For the text-containing cell, return its midpoint in (X, Y) coordinate format. 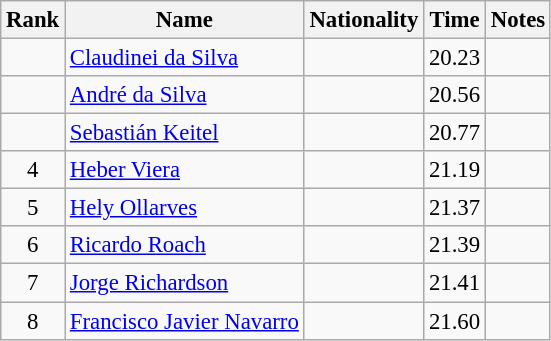
Jorge Richardson (185, 283)
21.60 (455, 321)
4 (33, 170)
André da Silva (185, 95)
21.41 (455, 283)
Claudinei da Silva (185, 58)
21.37 (455, 208)
Hely Ollarves (185, 208)
20.23 (455, 58)
Ricardo Roach (185, 245)
21.19 (455, 170)
Nationality (364, 20)
Notes (518, 20)
20.77 (455, 133)
7 (33, 283)
20.56 (455, 95)
21.39 (455, 245)
6 (33, 245)
5 (33, 208)
Rank (33, 20)
8 (33, 321)
Sebastián Keitel (185, 133)
Time (455, 20)
Francisco Javier Navarro (185, 321)
Heber Viera (185, 170)
Name (185, 20)
